Capture the cell that displays the provided text and extract its (X, Y) central coordinate. 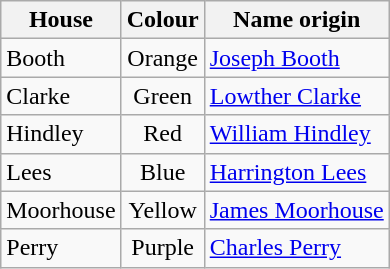
Perry (61, 248)
Red (162, 134)
Name origin (296, 20)
Hindley (61, 134)
James Moorhouse (296, 210)
Green (162, 96)
Yellow (162, 210)
William Hindley (296, 134)
Booth (61, 58)
Joseph Booth (296, 58)
Harrington Lees (296, 172)
Blue (162, 172)
Clarke (61, 96)
House (61, 20)
Colour (162, 20)
Moorhouse (61, 210)
Lowther Clarke (296, 96)
Charles Perry (296, 248)
Purple (162, 248)
Lees (61, 172)
Orange (162, 58)
